Scan for the cell matching the given text and deliver its (x, y) coordinate at center. 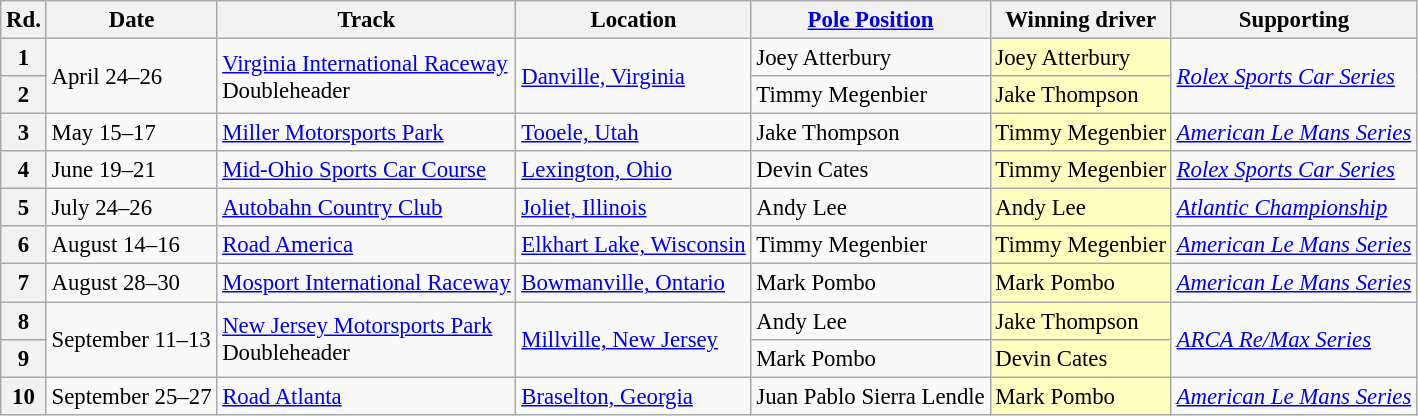
9 (24, 358)
Mid-Ohio Sports Car Course (366, 170)
10 (24, 396)
July 24–26 (132, 208)
Tooele, Utah (634, 133)
Track (366, 20)
September 11–13 (132, 340)
Braselton, Georgia (634, 396)
7 (24, 283)
Lexington, Ohio (634, 170)
Rd. (24, 20)
Juan Pablo Sierra Lendle (870, 396)
Road Atlanta (366, 396)
1 (24, 58)
ARCA Re/Max Series (1294, 340)
Joliet, Illinois (634, 208)
New Jersey Motorsports ParkDoubleheader (366, 340)
August 28–30 (132, 283)
Road America (366, 245)
Virginia International RacewayDoubleheader (366, 76)
September 25–27 (132, 396)
2 (24, 95)
Supporting (1294, 20)
Danville, Virginia (634, 76)
Pole Position (870, 20)
Mosport International Raceway (366, 283)
Miller Motorsports Park (366, 133)
5 (24, 208)
6 (24, 245)
Bowmanville, Ontario (634, 283)
8 (24, 321)
August 14–16 (132, 245)
May 15–17 (132, 133)
Elkhart Lake, Wisconsin (634, 245)
3 (24, 133)
Atlantic Championship (1294, 208)
4 (24, 170)
Date (132, 20)
Location (634, 20)
Winning driver (1080, 20)
Millville, New Jersey (634, 340)
Autobahn Country Club (366, 208)
June 19–21 (132, 170)
April 24–26 (132, 76)
